Search for the cell housing the specified text and yield its [x, y] center coordinate. 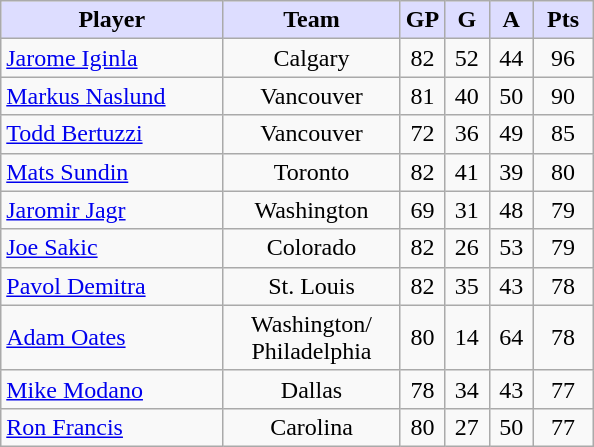
GP [422, 20]
90 [562, 96]
41 [467, 172]
40 [467, 96]
Jarome Iginla [112, 58]
Colorado [312, 248]
Team [312, 20]
Dallas [312, 389]
53 [511, 248]
96 [562, 58]
Pavol Demitra [112, 286]
Joe Sakic [112, 248]
Ron Francis [112, 427]
Adam Oates [112, 338]
Mike Modano [112, 389]
31 [467, 210]
Pts [562, 20]
34 [467, 389]
Carolina [312, 427]
Washington/Philadelphia [312, 338]
Toronto [312, 172]
Markus Naslund [112, 96]
36 [467, 134]
49 [511, 134]
Washington [312, 210]
St. Louis [312, 286]
72 [422, 134]
64 [511, 338]
35 [467, 286]
Jaromir Jagr [112, 210]
69 [422, 210]
48 [511, 210]
A [511, 20]
85 [562, 134]
26 [467, 248]
Mats Sundin [112, 172]
Todd Bertuzzi [112, 134]
Player [112, 20]
52 [467, 58]
Calgary [312, 58]
G [467, 20]
44 [511, 58]
14 [467, 338]
27 [467, 427]
39 [511, 172]
81 [422, 96]
